Find where the given text appears and provide that cell's center as [x, y] coordinate. 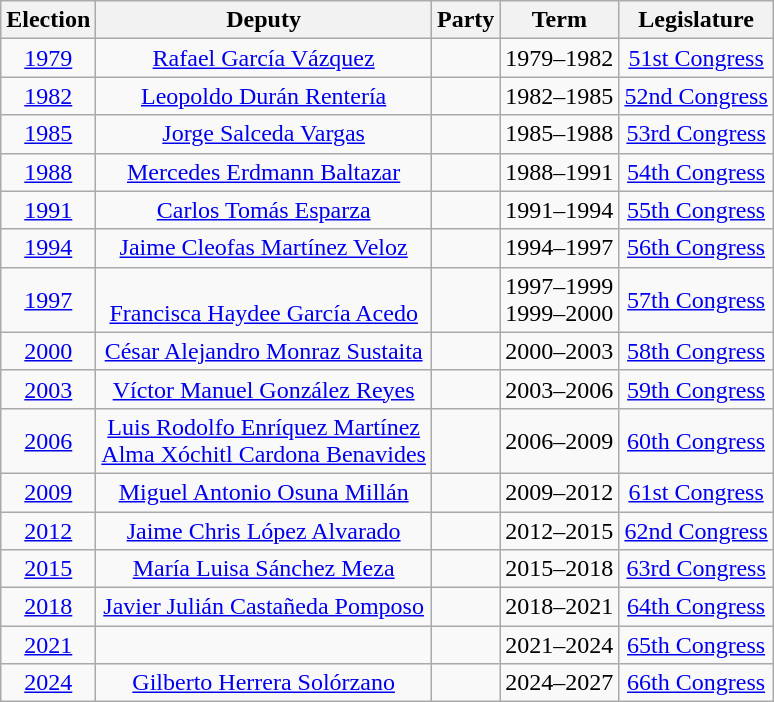
2024–2027 [560, 683]
61st Congress [696, 492]
Miguel Antonio Osuna Millán [264, 492]
1997–19991999–2000 [560, 300]
63rd Congress [696, 569]
Leopoldo Durán Rentería [264, 96]
2009 [48, 492]
Gilberto Herrera Solórzano [264, 683]
60th Congress [696, 440]
2009–2012 [560, 492]
52nd Congress [696, 96]
Jorge Salceda Vargas [264, 134]
Election [48, 20]
Francisca Haydee García Acedo [264, 300]
Carlos Tomás Esparza [264, 210]
64th Congress [696, 607]
1994–1997 [560, 248]
2024 [48, 683]
2018 [48, 607]
Luis Rodolfo Enríquez MartínezAlma Xóchitl Cardona Benavides [264, 440]
Mercedes Erdmann Baltazar [264, 172]
58th Congress [696, 351]
2018–2021 [560, 607]
2000 [48, 351]
2003 [48, 389]
1982 [48, 96]
Víctor Manuel González Reyes [264, 389]
54th Congress [696, 172]
55th Congress [696, 210]
1985–1988 [560, 134]
1991–1994 [560, 210]
Javier Julián Castañeda Pomposo [264, 607]
2006–2009 [560, 440]
2015–2018 [560, 569]
1979–1982 [560, 58]
Party [465, 20]
57th Congress [696, 300]
62nd Congress [696, 531]
2006 [48, 440]
1991 [48, 210]
Deputy [264, 20]
59th Congress [696, 389]
Rafael García Vázquez [264, 58]
53rd Congress [696, 134]
1988–1991 [560, 172]
María Luisa Sánchez Meza [264, 569]
Jaime Cleofas Martínez Veloz [264, 248]
2021–2024 [560, 645]
51st Congress [696, 58]
2012–2015 [560, 531]
1997 [48, 300]
1985 [48, 134]
2021 [48, 645]
Jaime Chris López Alvarado [264, 531]
1994 [48, 248]
56th Congress [696, 248]
Term [560, 20]
1988 [48, 172]
66th Congress [696, 683]
2012 [48, 531]
Legislature [696, 20]
1982–1985 [560, 96]
2003–2006 [560, 389]
1979 [48, 58]
César Alejandro Monraz Sustaita [264, 351]
2000–2003 [560, 351]
65th Congress [696, 645]
2015 [48, 569]
